Search for the cell housing the specified text and yield its (x, y) center coordinate. 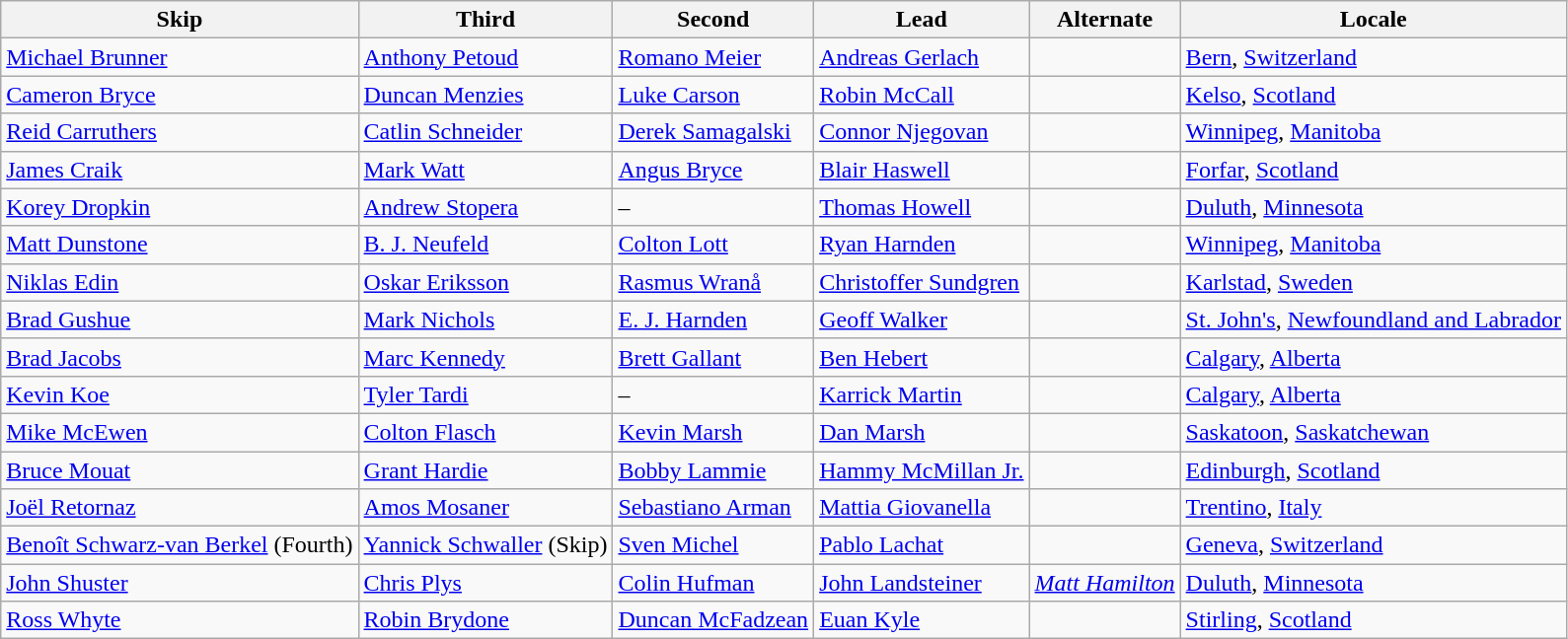
Anthony Petoud (485, 57)
Bruce Mouat (180, 470)
E. J. Harnden (713, 319)
Stirling, Scotland (1374, 620)
St. John's, Newfoundland and Labrador (1374, 319)
B. J. Neufeld (485, 245)
Ryan Harnden (922, 245)
Niklas Edin (180, 282)
Locale (1374, 20)
Skip (180, 20)
Benoît Schwarz-van Berkel (Fourth) (180, 545)
Bobby Lammie (713, 470)
Michael Brunner (180, 57)
Andreas Gerlach (922, 57)
Saskatoon, Saskatchewan (1374, 432)
Geneva, Switzerland (1374, 545)
Colton Flasch (485, 432)
Duncan McFadzean (713, 620)
Lead (922, 20)
Brad Gushue (180, 319)
Sebastiano Arman (713, 508)
Connor Njegovan (922, 132)
Dan Marsh (922, 432)
Grant Hardie (485, 470)
Oskar Eriksson (485, 282)
Korey Dropkin (180, 207)
Marc Kennedy (485, 357)
Euan Kyle (922, 620)
Reid Carruthers (180, 132)
Colton Lott (713, 245)
Sven Michel (713, 545)
Edinburgh, Scotland (1374, 470)
Cameron Bryce (180, 95)
Joël Retornaz (180, 508)
Brad Jacobs (180, 357)
Brett Gallant (713, 357)
Second (713, 20)
James Craik (180, 170)
Robin McCall (922, 95)
Kevin Marsh (713, 432)
Catlin Schneider (485, 132)
Kelso, Scotland (1374, 95)
Thomas Howell (922, 207)
Mark Nichols (485, 319)
Alternate (1105, 20)
John Shuster (180, 583)
Mark Watt (485, 170)
Andrew Stopera (485, 207)
Rasmus Wranå (713, 282)
Colin Hufman (713, 583)
Bern, Switzerland (1374, 57)
Third (485, 20)
Karlstad, Sweden (1374, 282)
Geoff Walker (922, 319)
Tyler Tardi (485, 394)
Forfar, Scotland (1374, 170)
Ross Whyte (180, 620)
Matt Dunstone (180, 245)
Matt Hamilton (1105, 583)
Trentino, Italy (1374, 508)
Luke Carson (713, 95)
Amos Mosaner (485, 508)
Pablo Lachat (922, 545)
Chris Plys (485, 583)
Romano Meier (713, 57)
Yannick Schwaller (Skip) (485, 545)
Angus Bryce (713, 170)
Christoffer Sundgren (922, 282)
Karrick Martin (922, 394)
Hammy McMillan Jr. (922, 470)
Mike McEwen (180, 432)
Derek Samagalski (713, 132)
Blair Haswell (922, 170)
Kevin Koe (180, 394)
John Landsteiner (922, 583)
Duncan Menzies (485, 95)
Ben Hebert (922, 357)
Robin Brydone (485, 620)
Mattia Giovanella (922, 508)
